Search for the cell housing the specified text and yield its [X, Y] center coordinate. 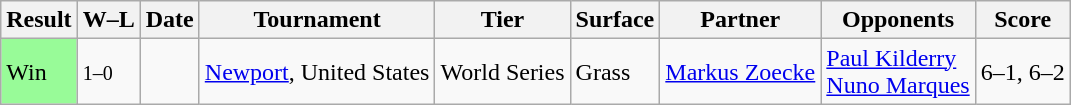
Date [170, 20]
Partner [740, 20]
Grass [615, 72]
World Series [502, 72]
Paul Kilderry Nuno Marques [898, 72]
W–L [108, 20]
Score [1022, 20]
Win [39, 72]
1–0 [108, 72]
Markus Zoecke [740, 72]
Opponents [898, 20]
Newport, United States [317, 72]
6–1, 6–2 [1022, 72]
Tier [502, 20]
Surface [615, 20]
Tournament [317, 20]
Result [39, 20]
